Output the [x, y] coordinate of the center of the cell containing the given text.  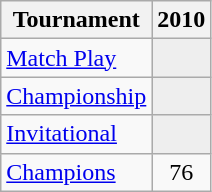
Invitational [76, 134]
Champions [76, 172]
2010 [182, 20]
Tournament [76, 20]
76 [182, 172]
Championship [76, 96]
Match Play [76, 58]
